Determine the [X, Y] coordinate at the center of the cell enclosing the given text.  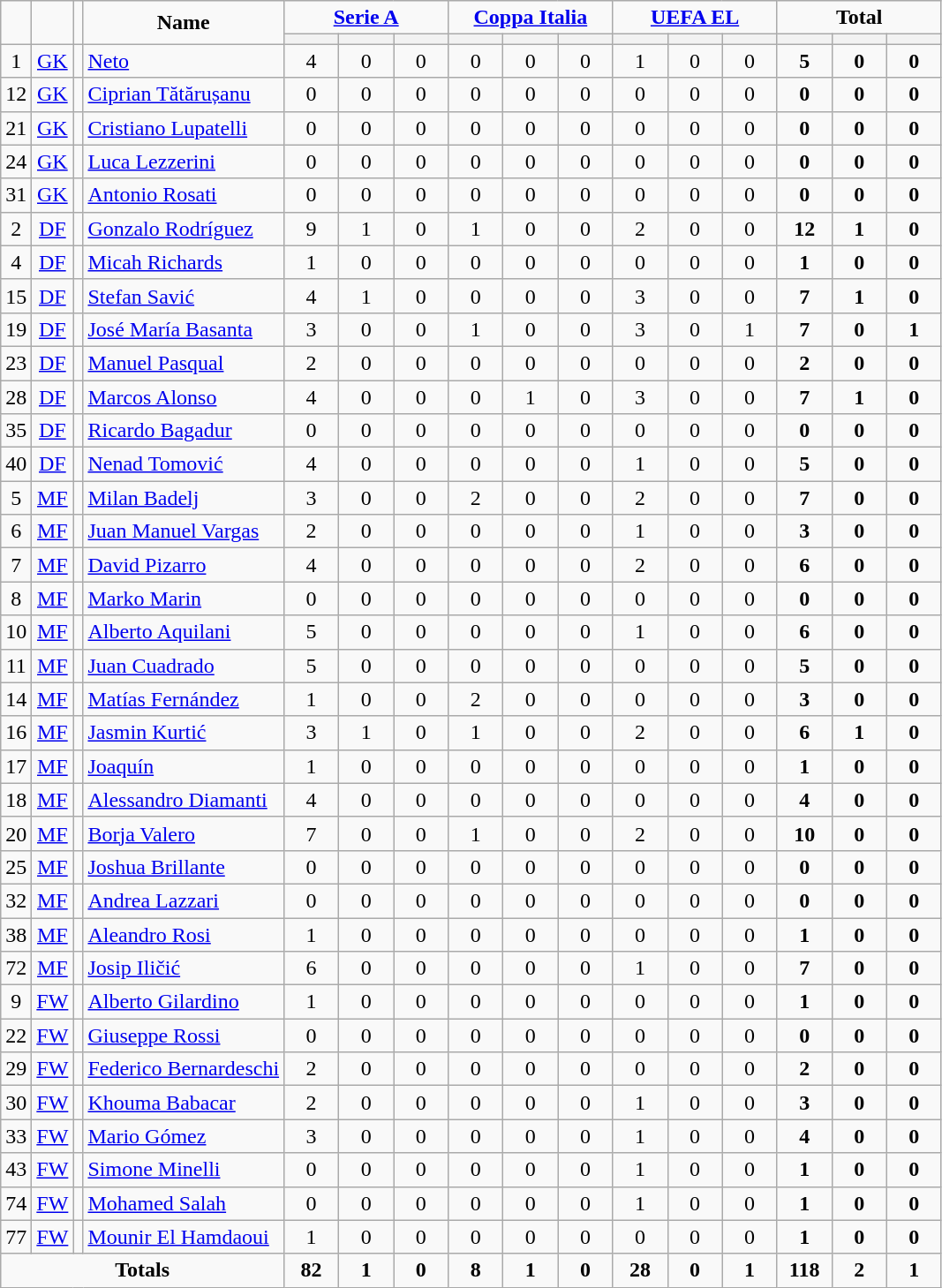
17 [16, 766]
16 [16, 733]
Giuseppe Rossi [184, 1036]
Gonzalo Rodríguez [184, 229]
Antonio Rosati [184, 195]
Cristiano Lupatelli [184, 128]
74 [16, 1203]
35 [16, 431]
Mounir El Hamdaoui [184, 1237]
Stefan Savić [184, 296]
Marko Marin [184, 599]
21 [16, 128]
19 [16, 329]
38 [16, 935]
Coppa Italia [531, 18]
118 [804, 1270]
David Pizarro [184, 565]
Andrea Lazzari [184, 900]
Alessandro Diamanti [184, 800]
Matías Fernández [184, 699]
Borja Valero [184, 833]
22 [16, 1036]
18 [16, 800]
24 [16, 162]
Neto [184, 61]
Josip Iličić [184, 968]
UEFA EL [695, 18]
Khouma Babacar [184, 1103]
30 [16, 1103]
Marcos Alonso [184, 396]
Alberto Gilardino [184, 1002]
40 [16, 464]
Luca Lezzerini [184, 162]
82 [312, 1270]
Federico Bernardeschi [184, 1069]
Milan Badelj [184, 498]
Juan Cuadrado [184, 666]
Simone Minelli [184, 1170]
23 [16, 363]
31 [16, 195]
Joaquín [184, 766]
Name [184, 23]
33 [16, 1136]
Alberto Aquilani [184, 632]
Mario Gómez [184, 1136]
72 [16, 968]
José María Basanta [184, 329]
20 [16, 833]
Totals [143, 1270]
Jasmin Kurtić [184, 733]
Ciprian Tătărușanu [184, 94]
Joshua Brillante [184, 867]
77 [16, 1237]
Micah Richards [184, 262]
25 [16, 867]
Juan Manuel Vargas [184, 531]
43 [16, 1170]
14 [16, 699]
Serie A [366, 18]
Mohamed Salah [184, 1203]
Nenad Tomović [184, 464]
29 [16, 1069]
Manuel Pasqual [184, 363]
Total [859, 18]
Aleandro Rosi [184, 935]
15 [16, 296]
32 [16, 900]
11 [16, 666]
Ricardo Bagadur [184, 431]
